For the text-containing cell, return its midpoint in [x, y] coordinate format. 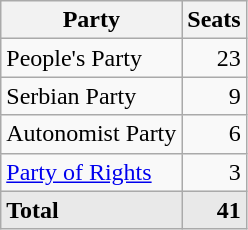
41 [214, 210]
23 [214, 58]
Total [92, 210]
3 [214, 172]
Autonomist Party [92, 134]
Serbian Party [92, 96]
Party [92, 20]
9 [214, 96]
Seats [214, 20]
6 [214, 134]
People's Party [92, 58]
Party of Rights [92, 172]
